Pinpoint the cell where the given text exists, returning its [X, Y] midpoint coordinate. 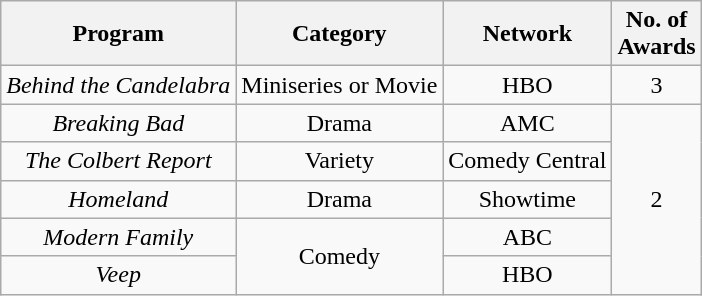
Comedy Central [528, 161]
Program [118, 34]
Miniseries or Movie [340, 85]
Network [528, 34]
Showtime [528, 199]
3 [656, 85]
Modern Family [118, 237]
Homeland [118, 199]
Breaking Bad [118, 123]
The Colbert Report [118, 161]
Category [340, 34]
Behind the Candelabra [118, 85]
Comedy [340, 256]
Veep [118, 275]
2 [656, 199]
No. ofAwards [656, 34]
ABC [528, 237]
AMC [528, 123]
Variety [340, 161]
